Identify which cell holds the provided text, then report its [X, Y] central coordinate. 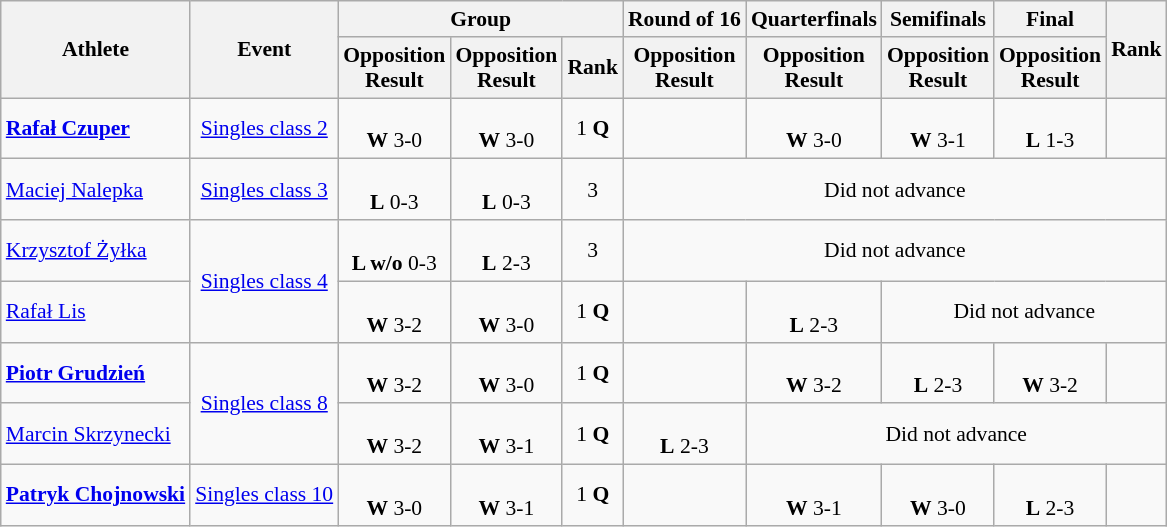
Krzysztof Żyłka [96, 250]
L w/o 0-3 [394, 250]
Athlete [96, 50]
Final [1050, 19]
Piotr Grudzień [96, 372]
Quarterfinals [814, 19]
Singles class 2 [264, 128]
Rafał Czuper [96, 128]
Rafał Lis [96, 312]
Singles class 3 [264, 190]
Singles class 10 [264, 496]
Singles class 4 [264, 281]
Patryk Chojnowski [96, 496]
Semifinals [938, 19]
Event [264, 50]
Group [480, 19]
L 1-3 [1050, 128]
Maciej Nalepka [96, 190]
Singles class 8 [264, 403]
Marcin Skrzynecki [96, 434]
Round of 16 [684, 19]
